Pinpoint the cell where the given text exists, returning its (x, y) midpoint coordinate. 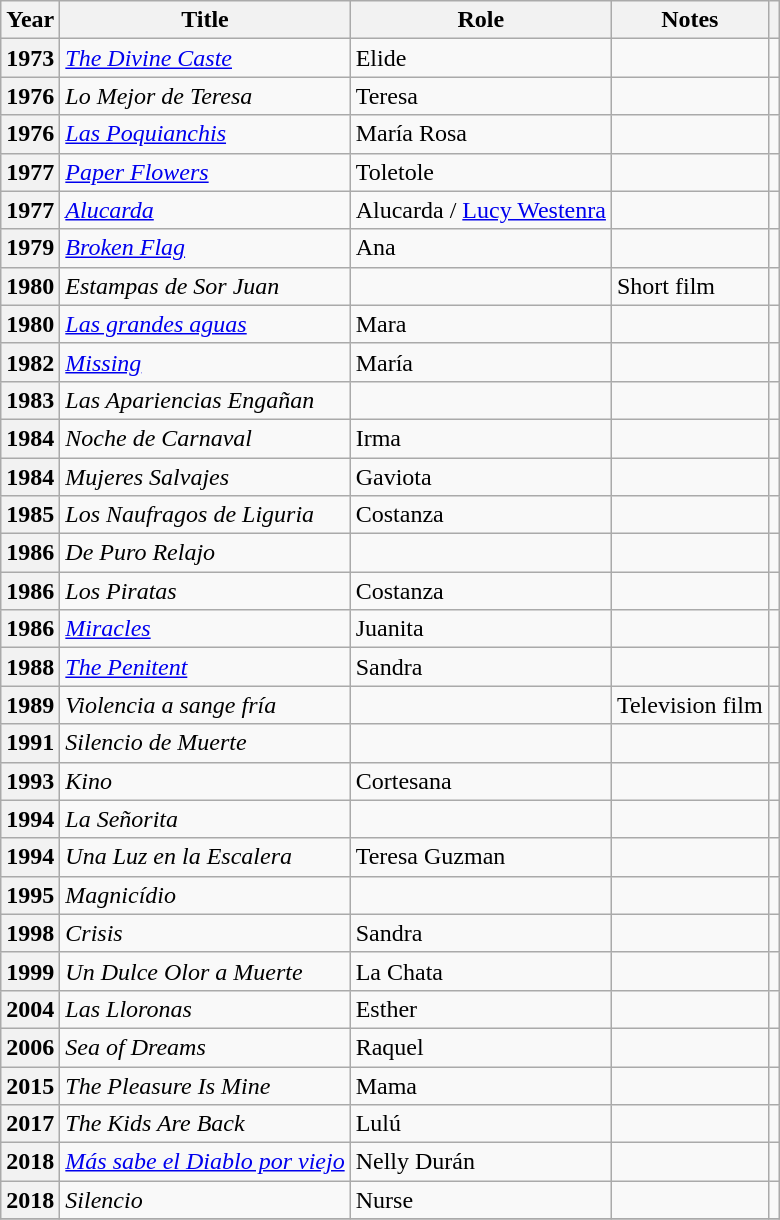
2017 (30, 1124)
Missing (205, 362)
Cortesana (480, 781)
María Rosa (480, 134)
La Chata (480, 971)
Gaviota (480, 477)
Year (30, 20)
1982 (30, 362)
Teresa Guzman (480, 857)
Elide (480, 58)
1998 (30, 933)
Las grandes aguas (205, 324)
Teresa (480, 96)
Mara (480, 324)
1989 (30, 705)
The Pleasure Is Mine (205, 1085)
Silencio de Muerte (205, 743)
The Kids Are Back (205, 1124)
Lulú (480, 1124)
1991 (30, 743)
1983 (30, 400)
Alucarda / Lucy Westenra (480, 210)
1999 (30, 971)
Nelly Durán (480, 1162)
Los Piratas (205, 591)
Toletole (480, 172)
Crisis (205, 933)
Silencio (205, 1200)
Violencia a sange fría (205, 705)
Las Poquianchis (205, 134)
Kino (205, 781)
Las Apariencias Engañan (205, 400)
1993 (30, 781)
Una Luz en la Escalera (205, 857)
Role (480, 20)
Alucarda (205, 210)
Más sabe el Diablo por viejo (205, 1162)
Magnicídio (205, 895)
Nurse (480, 1200)
Los Naufragos de Liguria (205, 515)
Estampas de Sor Juan (205, 286)
1973 (30, 58)
Sea of Dreams (205, 1047)
Paper Flowers (205, 172)
Un Dulce Olor a Muerte (205, 971)
Short film (690, 286)
1985 (30, 515)
Lo Mejor de Teresa (205, 96)
Mama (480, 1085)
The Divine Caste (205, 58)
1995 (30, 895)
De Puro Relajo (205, 553)
Esther (480, 1009)
Las Lloronas (205, 1009)
1979 (30, 248)
Raquel (480, 1047)
2006 (30, 1047)
Miracles (205, 629)
Title (205, 20)
1988 (30, 667)
The Penitent (205, 667)
María (480, 362)
Television film (690, 705)
2015 (30, 1085)
Broken Flag (205, 248)
2004 (30, 1009)
Irma (480, 438)
Juanita (480, 629)
Notes (690, 20)
Ana (480, 248)
Mujeres Salvajes (205, 477)
Noche de Carnaval (205, 438)
La Señorita (205, 819)
